Capture the cell that displays the provided text and extract its [x, y] central coordinate. 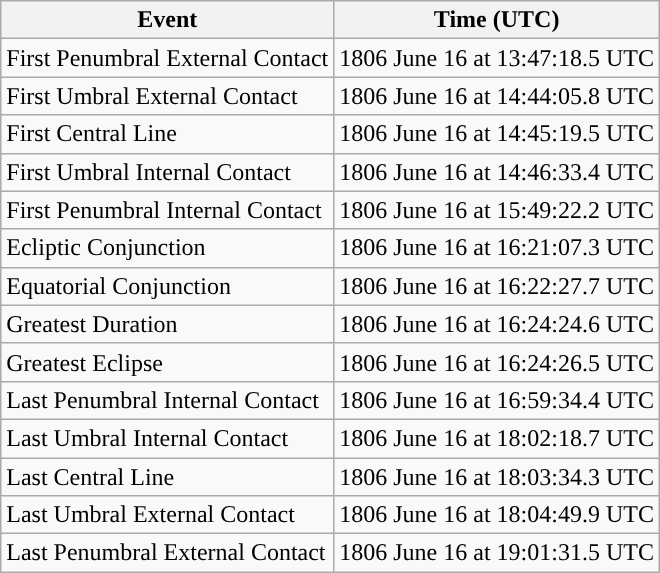
1806 June 16 at 18:02:18.7 UTC [497, 438]
Greatest Eclipse [168, 362]
Last Penumbral Internal Contact [168, 400]
Time (UTC) [497, 20]
1806 June 16 at 16:24:26.5 UTC [497, 362]
1806 June 16 at 13:47:18.5 UTC [497, 58]
First Penumbral External Contact [168, 58]
Last Penumbral External Contact [168, 553]
1806 June 16 at 16:59:34.4 UTC [497, 400]
1806 June 16 at 16:21:07.3 UTC [497, 248]
First Umbral Internal Contact [168, 172]
Last Umbral Internal Contact [168, 438]
First Umbral External Contact [168, 96]
First Central Line [168, 134]
1806 June 16 at 14:46:33.4 UTC [497, 172]
1806 June 16 at 18:04:49.9 UTC [497, 515]
First Penumbral Internal Contact [168, 210]
Last Central Line [168, 477]
Greatest Duration [168, 324]
1806 June 16 at 18:03:34.3 UTC [497, 477]
Last Umbral External Contact [168, 515]
1806 June 16 at 16:22:27.7 UTC [497, 286]
Equatorial Conjunction [168, 286]
Ecliptic Conjunction [168, 248]
1806 June 16 at 15:49:22.2 UTC [497, 210]
1806 June 16 at 14:45:19.5 UTC [497, 134]
Event [168, 20]
1806 June 16 at 14:44:05.8 UTC [497, 96]
1806 June 16 at 16:24:24.6 UTC [497, 324]
1806 June 16 at 19:01:31.5 UTC [497, 553]
